Output the (X, Y) coordinate of the center of the cell containing the given text.  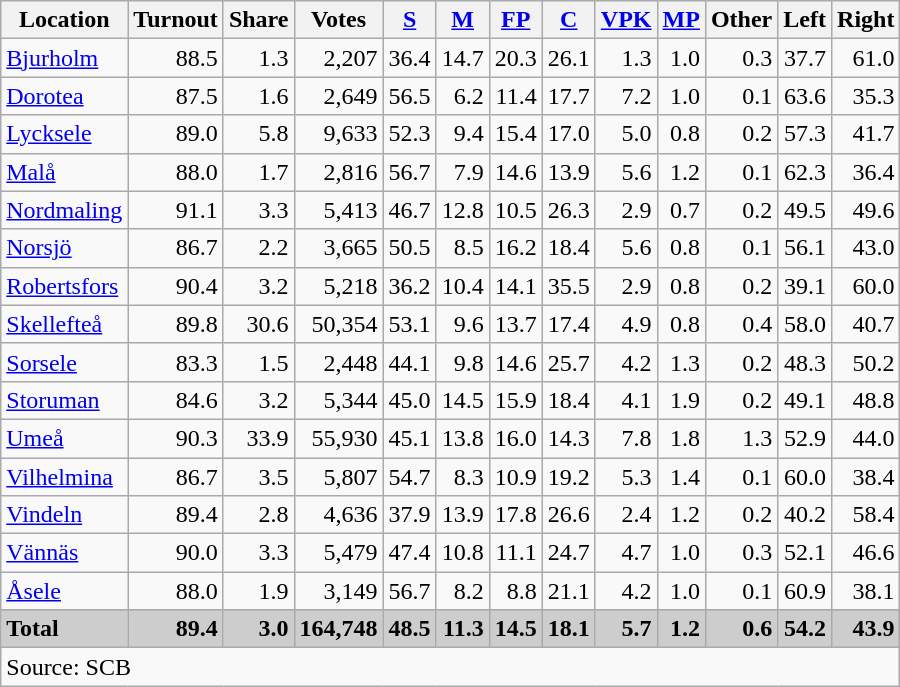
5.0 (626, 134)
8.8 (516, 591)
12.8 (462, 210)
Nordmaling (64, 210)
10.9 (516, 477)
39.1 (805, 286)
9.4 (462, 134)
Åsele (64, 591)
21.1 (568, 591)
13.7 (516, 324)
63.6 (805, 96)
37.9 (410, 515)
9,633 (338, 134)
46.7 (410, 210)
54.2 (805, 629)
Location (64, 20)
88.5 (176, 58)
10.5 (516, 210)
17.7 (568, 96)
3,665 (338, 248)
1.7 (258, 172)
1.8 (681, 438)
17.0 (568, 134)
16.2 (516, 248)
11.4 (516, 96)
83.3 (176, 362)
2.4 (626, 515)
2,207 (338, 58)
5,218 (338, 286)
40.7 (866, 324)
Source: SCB (450, 667)
9.8 (462, 362)
Vindeln (64, 515)
Robertsfors (64, 286)
20.3 (516, 58)
1.4 (681, 477)
33.9 (258, 438)
6.2 (462, 96)
14.7 (462, 58)
7.2 (626, 96)
VPK (626, 20)
2,816 (338, 172)
37.7 (805, 58)
49.5 (805, 210)
47.4 (410, 553)
90.0 (176, 553)
55,930 (338, 438)
84.6 (176, 400)
0.6 (741, 629)
2,649 (338, 96)
8.5 (462, 248)
Malå (64, 172)
25.7 (568, 362)
4.9 (626, 324)
18.1 (568, 629)
14.1 (516, 286)
30.6 (258, 324)
Umeå (64, 438)
35.5 (568, 286)
2.8 (258, 515)
0.4 (741, 324)
48.5 (410, 629)
Votes (338, 20)
17.4 (568, 324)
90.3 (176, 438)
26.1 (568, 58)
38.4 (866, 477)
5,344 (338, 400)
M (462, 20)
Sorsele (64, 362)
57.3 (805, 134)
90.4 (176, 286)
11.3 (462, 629)
56.5 (410, 96)
36.2 (410, 286)
3,149 (338, 591)
89.8 (176, 324)
2,448 (338, 362)
44.0 (866, 438)
10.8 (462, 553)
48.3 (805, 362)
53.1 (410, 324)
87.5 (176, 96)
1.6 (258, 96)
60.9 (805, 591)
Lycksele (64, 134)
40.2 (805, 515)
Other (741, 20)
5.3 (626, 477)
43.0 (866, 248)
58.4 (866, 515)
Left (805, 20)
50.5 (410, 248)
5,413 (338, 210)
Share (258, 20)
15.9 (516, 400)
8.2 (462, 591)
Skellefteå (64, 324)
C (568, 20)
48.8 (866, 400)
38.1 (866, 591)
7.9 (462, 172)
2.2 (258, 248)
11.1 (516, 553)
Storuman (64, 400)
S (410, 20)
61.0 (866, 58)
41.7 (866, 134)
13.8 (462, 438)
1.5 (258, 362)
8.3 (462, 477)
FP (516, 20)
35.3 (866, 96)
56.1 (805, 248)
5,479 (338, 553)
17.8 (516, 515)
Turnout (176, 20)
62.3 (805, 172)
Dorotea (64, 96)
Vilhelmina (64, 477)
Vännäs (64, 553)
16.0 (516, 438)
49.6 (866, 210)
4.1 (626, 400)
50.2 (866, 362)
58.0 (805, 324)
10.4 (462, 286)
50,354 (338, 324)
3.5 (258, 477)
9.6 (462, 324)
24.7 (568, 553)
MP (681, 20)
52.9 (805, 438)
Bjurholm (64, 58)
46.6 (866, 553)
15.4 (516, 134)
3.0 (258, 629)
26.6 (568, 515)
89.0 (176, 134)
Total (64, 629)
5.7 (626, 629)
7.8 (626, 438)
164,748 (338, 629)
4.7 (626, 553)
Right (866, 20)
Norsjö (64, 248)
52.3 (410, 134)
45.1 (410, 438)
54.7 (410, 477)
44.1 (410, 362)
43.9 (866, 629)
5.8 (258, 134)
0.7 (681, 210)
19.2 (568, 477)
14.3 (568, 438)
49.1 (805, 400)
52.1 (805, 553)
4,636 (338, 515)
5,807 (338, 477)
45.0 (410, 400)
26.3 (568, 210)
91.1 (176, 210)
